For the text-containing cell, return its midpoint in [X, Y] coordinate format. 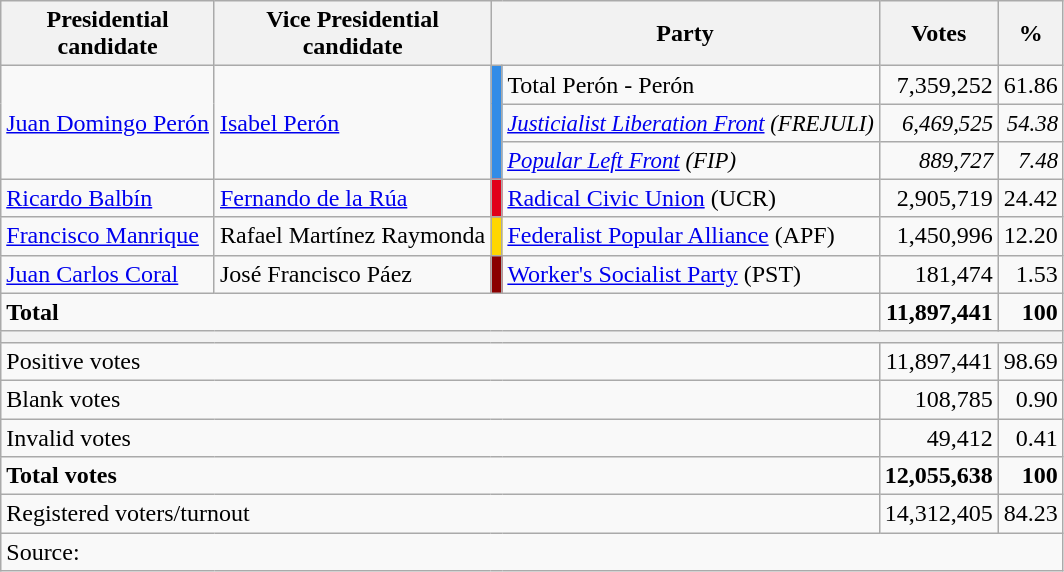
24.42 [1030, 198]
Votes [938, 34]
0.90 [1030, 399]
181,474 [938, 274]
Total [440, 312]
108,785 [938, 399]
Presidentialcandidate [108, 34]
Popular Left Front (FIP) [690, 160]
84.23 [1030, 514]
Positive votes [440, 361]
Total Perón - Perón [690, 85]
Invalid votes [440, 437]
889,727 [938, 160]
14,312,405 [938, 514]
Source: [532, 552]
61.86 [1030, 85]
% [1030, 34]
12,055,638 [938, 476]
José Francisco Páez [352, 274]
49,412 [938, 437]
Worker's Socialist Party (PST) [690, 274]
12.20 [1030, 236]
Federalist Popular Alliance (APF) [690, 236]
Juan Domingo Perón [108, 122]
54.38 [1030, 123]
1,450,996 [938, 236]
Fernando de la Rúa [352, 198]
Registered voters/turnout [440, 514]
Total votes [440, 476]
Juan Carlos Coral [108, 274]
Radical Civic Union (UCR) [690, 198]
7.48 [1030, 160]
Rafael Martínez Raymonda [352, 236]
Justicialist Liberation Front (FREJULI) [690, 123]
2,905,719 [938, 198]
98.69 [1030, 361]
Ricardo Balbín [108, 198]
Francisco Manrique [108, 236]
7,359,252 [938, 85]
1.53 [1030, 274]
0.41 [1030, 437]
Blank votes [440, 399]
Vice Presidentialcandidate [352, 34]
Isabel Perón [352, 122]
6,469,525 [938, 123]
Party [685, 34]
